Locate the cell with the specified text and output its [x, y] center coordinate. 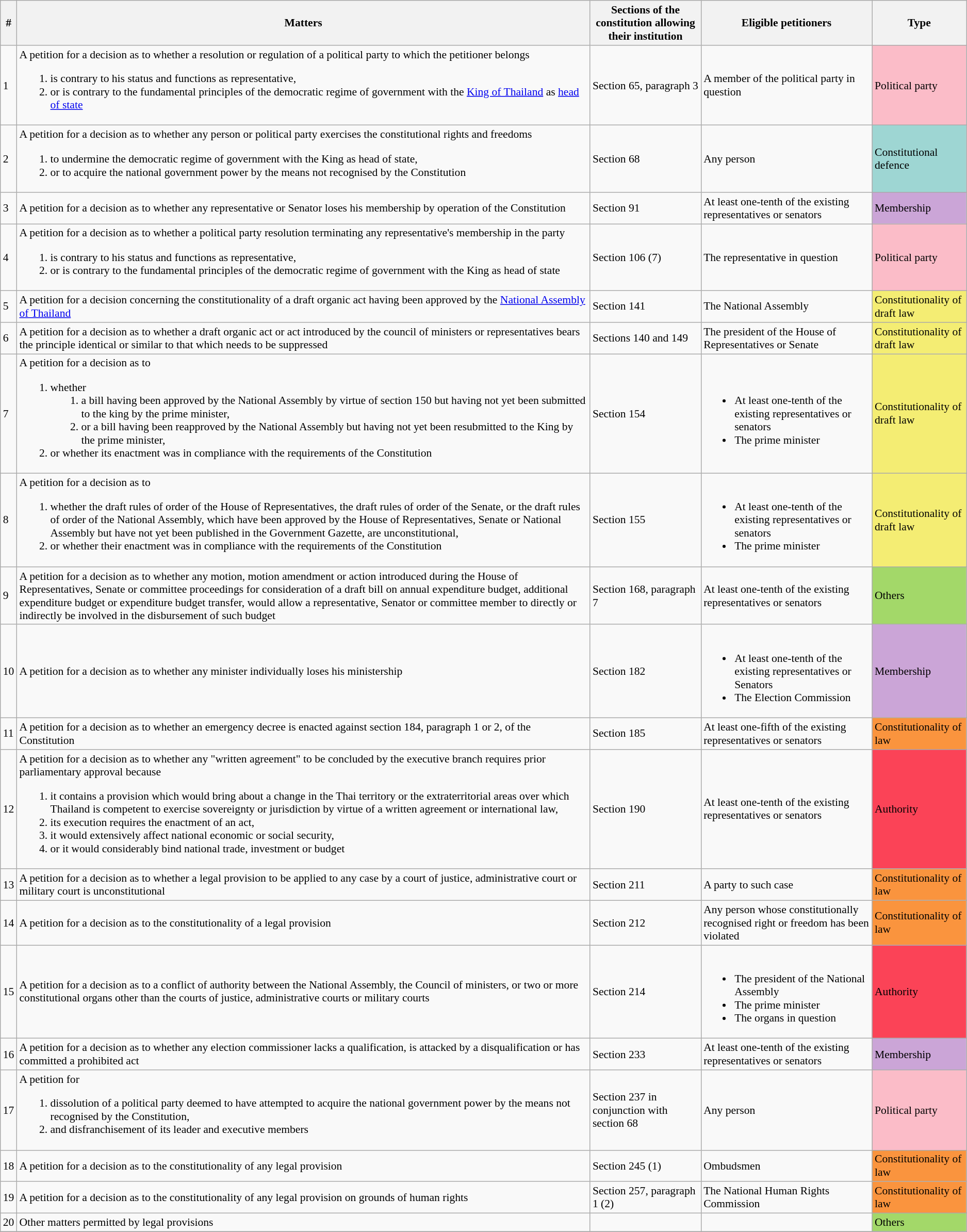
Section 245 (1) [646, 1166]
Section 257, paragraph 1 (2) [646, 1198]
A petition for a decision as to the constitutionality of any legal provision [303, 1166]
14 [9, 923]
17 [9, 1110]
1 [9, 86]
Section 211 [646, 884]
Any person whose constitutionally recognised right or freedom has been violated [786, 923]
Section 168, paragraph 7 [646, 596]
10 [9, 672]
5 [9, 306]
Sections of the constitution allowing their institution [646, 23]
Constitutional defence [919, 159]
Section 212 [646, 923]
9 [9, 596]
A petition for a decision as to the constitutionality of a legal provision [303, 923]
A petition for a decision as to whether an emergency decree is enacted against section 184, paragraph 1 or 2, of the Constitution [303, 734]
A petition for a decision as to whether any minister individually loses his ministership [303, 672]
Section 185 [646, 734]
Other matters permitted by legal provisions [303, 1223]
A member of the political party in question [786, 86]
19 [9, 1198]
Matters [303, 23]
Section 237 in conjunction with section 68 [646, 1110]
Section 214 [646, 992]
A party to such case [786, 884]
8 [9, 520]
2 [9, 159]
A petition for a decision as to whether any representative or Senator loses his membership by operation of the Constitution [303, 208]
A petition for a decision as to the constitutionality of any legal provision on grounds of human rights [303, 1198]
Sections 140 and 149 [646, 338]
16 [9, 1055]
A petition for a decision concerning the constitutionality of a draft organic act having been approved by the National Assembly of Thailand [303, 306]
Eligible petitioners [786, 23]
At least one-fifth of the existing representatives or senators [786, 734]
Section 155 [646, 520]
Section 65, paragraph 3 [646, 86]
Type [919, 23]
3 [9, 208]
The representative in question [786, 257]
18 [9, 1166]
Section 182 [646, 672]
At least one-tenth of the existing representatives or SenatorsThe Election Commission [786, 672]
Section 233 [646, 1055]
4 [9, 257]
6 [9, 338]
The president of the National AssemblyThe prime ministerThe organs in question [786, 992]
11 [9, 734]
7 [9, 414]
Section 91 [646, 208]
12 [9, 809]
Section 106 (7) [646, 257]
20 [9, 1223]
Section 141 [646, 306]
The president of the House of Representatives or Senate [786, 338]
Ombudsmen [786, 1166]
Section 154 [646, 414]
13 [9, 884]
Section 68 [646, 159]
# [9, 23]
The National Human Rights Commission [786, 1198]
Section 190 [646, 809]
The National Assembly [786, 306]
15 [9, 992]
